Provide the (X, Y) coordinate of the cell's center where the given text is located.  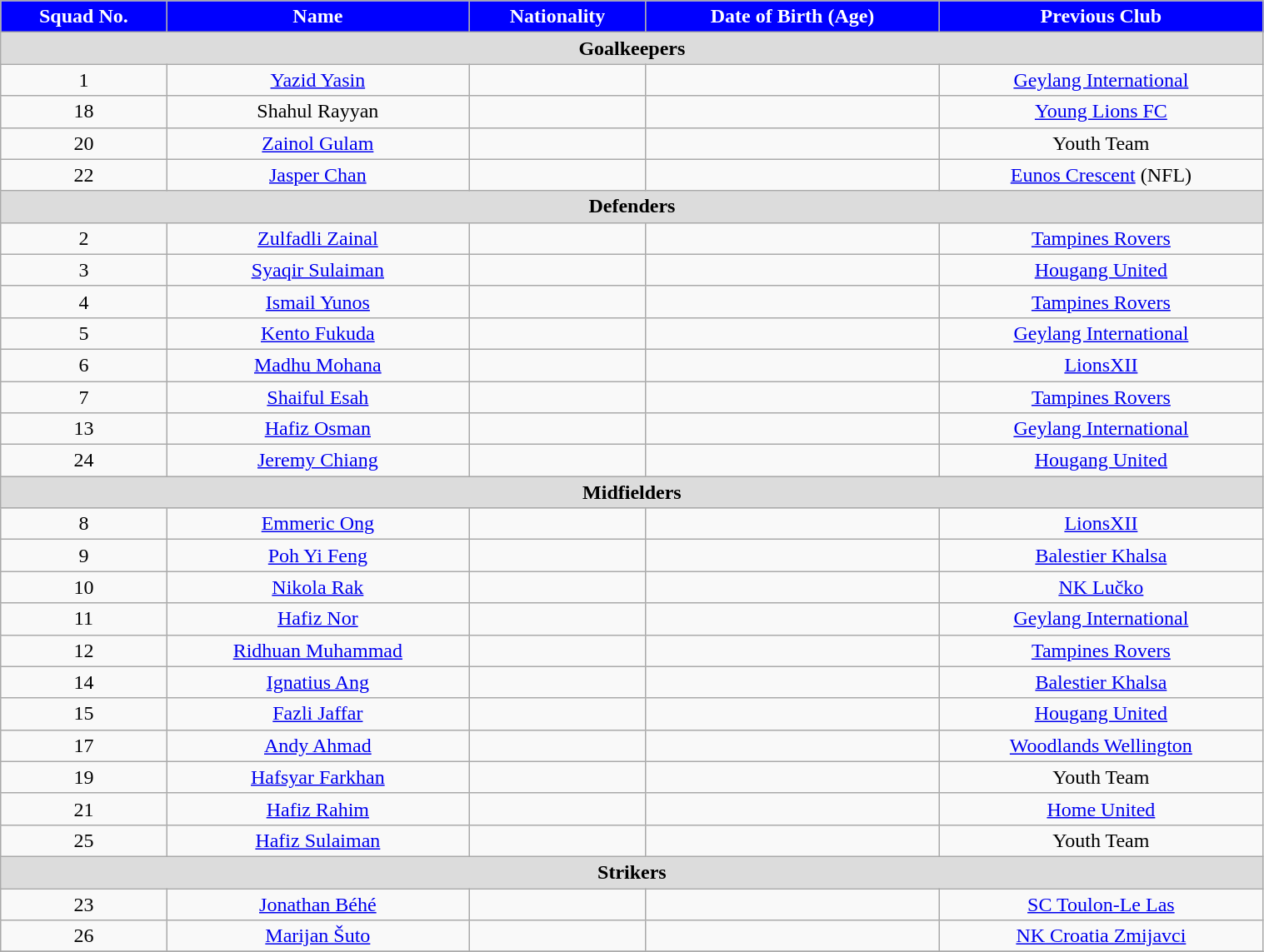
Previous Club (1102, 17)
15 (83, 714)
12 (83, 650)
Shaiful Esah (318, 397)
Shahul Rayyan (318, 112)
Young Lions FC (1102, 112)
9 (83, 556)
NK Lučko (1102, 587)
Yazid Yasin (318, 80)
6 (83, 365)
14 (83, 682)
23 (83, 904)
Hafiz Sulaiman (318, 840)
11 (83, 619)
8 (83, 524)
Eunos Crescent (NFL) (1102, 175)
Emmeric Ong (318, 524)
2 (83, 238)
Madhu Mohana (318, 365)
Goalkeepers (632, 48)
Woodlands Wellington (1102, 745)
Andy Ahmad (318, 745)
Ismail Yunos (318, 302)
Syaqir Sulaiman (318, 270)
Midfielders (632, 492)
Marijan Šuto (318, 936)
5 (83, 333)
SC Toulon-Le Las (1102, 904)
7 (83, 397)
3 (83, 270)
26 (83, 936)
Jonathan Béhé (318, 904)
Strikers (632, 872)
18 (83, 112)
Defenders (632, 207)
19 (83, 777)
Ignatius Ang (318, 682)
Hafiz Rahim (318, 809)
10 (83, 587)
25 (83, 840)
24 (83, 461)
Ridhuan Muhammad (318, 650)
Kento Fukuda (318, 333)
Home United (1102, 809)
Squad No. (83, 17)
22 (83, 175)
Jasper Chan (318, 175)
Hafsyar Farkhan (318, 777)
1 (83, 80)
Date of Birth (Age) (792, 17)
Nikola Rak (318, 587)
Name (318, 17)
Nationality (558, 17)
Jeremy Chiang (318, 461)
Zainol Gulam (318, 143)
Zulfadli Zainal (318, 238)
Fazli Jaffar (318, 714)
Poh Yi Feng (318, 556)
Hafiz Nor (318, 619)
20 (83, 143)
Hafiz Osman (318, 429)
4 (83, 302)
13 (83, 429)
21 (83, 809)
17 (83, 745)
NK Croatia Zmijavci (1102, 936)
